From the cell containing the given text, extract its center point as (x, y) coordinate. 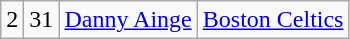
2 (12, 20)
31 (42, 20)
Danny Ainge (128, 20)
Boston Celtics (273, 20)
